Pinpoint the cell where the given text exists, returning its [X, Y] midpoint coordinate. 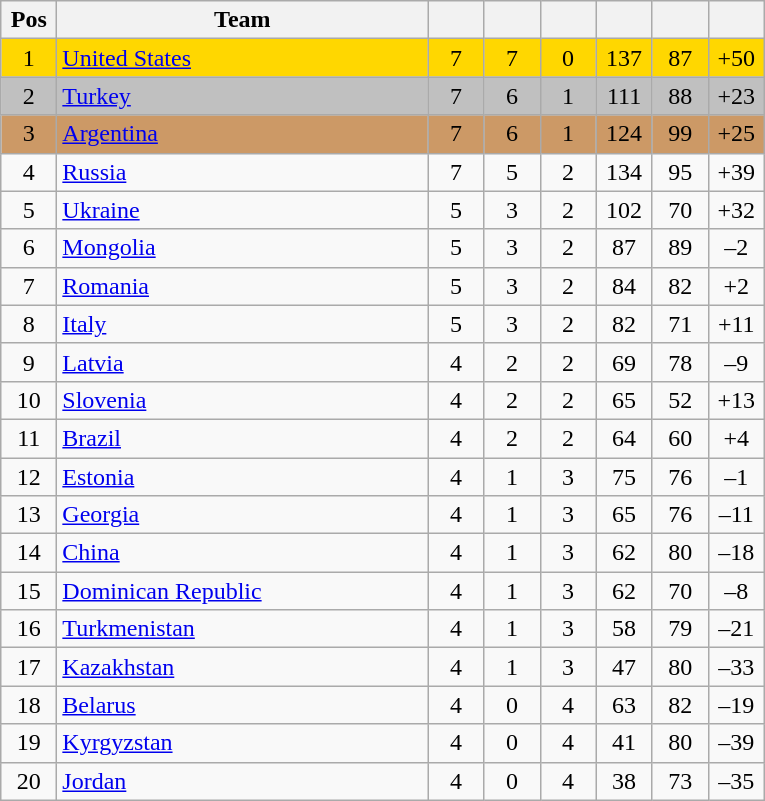
15 [29, 591]
64 [624, 438]
60 [680, 438]
Turkmenistan [242, 629]
Italy [242, 324]
–33 [736, 667]
20 [29, 781]
75 [624, 477]
Mongolia [242, 248]
17 [29, 667]
+23 [736, 96]
12 [29, 477]
United States [242, 58]
79 [680, 629]
+13 [736, 400]
16 [29, 629]
71 [680, 324]
Dominican Republic [242, 591]
+2 [736, 286]
58 [624, 629]
134 [624, 172]
47 [624, 667]
Georgia [242, 515]
10 [29, 400]
14 [29, 553]
+32 [736, 210]
Romania [242, 286]
+39 [736, 172]
102 [624, 210]
Estonia [242, 477]
Team [242, 20]
124 [624, 134]
Kyrgyzstan [242, 743]
88 [680, 96]
–18 [736, 553]
99 [680, 134]
19 [29, 743]
–19 [736, 705]
–11 [736, 515]
+50 [736, 58]
Slovenia [242, 400]
111 [624, 96]
–9 [736, 362]
–8 [736, 591]
–2 [736, 248]
9 [29, 362]
63 [624, 705]
Kazakhstan [242, 667]
73 [680, 781]
+11 [736, 324]
China [242, 553]
Latvia [242, 362]
41 [624, 743]
38 [624, 781]
+25 [736, 134]
Argentina [242, 134]
Russia [242, 172]
13 [29, 515]
8 [29, 324]
84 [624, 286]
Belarus [242, 705]
137 [624, 58]
Turkey [242, 96]
78 [680, 362]
95 [680, 172]
Brazil [242, 438]
Jordan [242, 781]
–39 [736, 743]
89 [680, 248]
69 [624, 362]
+4 [736, 438]
Pos [29, 20]
–21 [736, 629]
11 [29, 438]
52 [680, 400]
Ukraine [242, 210]
–1 [736, 477]
18 [29, 705]
–35 [736, 781]
